Extract the [x, y] coordinate from the center of the cell holding the provided text.  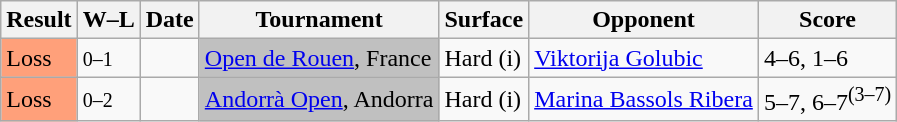
4–6, 1–6 [827, 58]
Viktorija Golubic [644, 58]
Score [827, 20]
W–L [108, 20]
Open de Rouen, France [319, 58]
Surface [484, 20]
0–1 [108, 58]
Result [39, 20]
Opponent [644, 20]
Date [170, 20]
Marina Bassols Ribera [644, 100]
0–2 [108, 100]
Andorrà Open, Andorra [319, 100]
Tournament [319, 20]
5–7, 6–7(3–7) [827, 100]
